Search for the cell housing the specified text and yield its [X, Y] center coordinate. 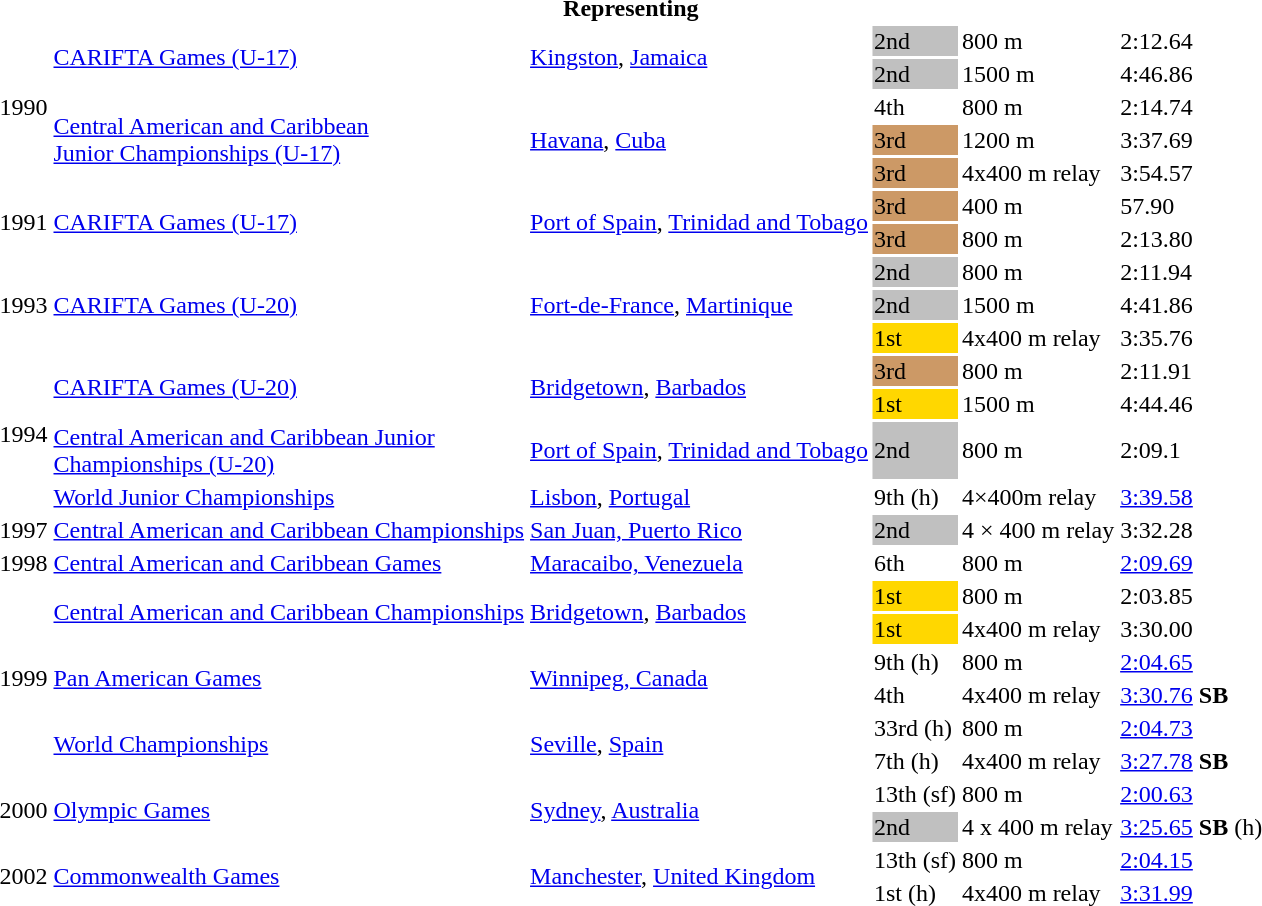
Kingston, Jamaica [700, 58]
4 × 400 m relay [1038, 530]
Central American and Caribbean JuniorChampionships (U-20) [289, 450]
33rd (h) [914, 728]
Lisbon, Portugal [700, 497]
Sydney, Australia [700, 810]
1200 m [1038, 140]
Fort-de-France, Martinique [700, 305]
Winnipeg, Canada [700, 678]
Maracaibo, Venezuela [700, 563]
Central American and CaribbeanJunior Championships (U-17) [289, 140]
4×400m relay [1038, 497]
Olympic Games [289, 810]
San Juan, Puerto Rico [700, 530]
Central American and Caribbean Games [289, 563]
6th [914, 563]
Havana, Cuba [700, 140]
4 x 400 m relay [1038, 827]
400 m [1038, 206]
Pan American Games [289, 678]
Seville, Spain [700, 744]
World Junior Championships [289, 497]
7th (h) [914, 761]
World Championships [289, 744]
